Output the (X, Y) coordinate of the center of the cell containing the given text.  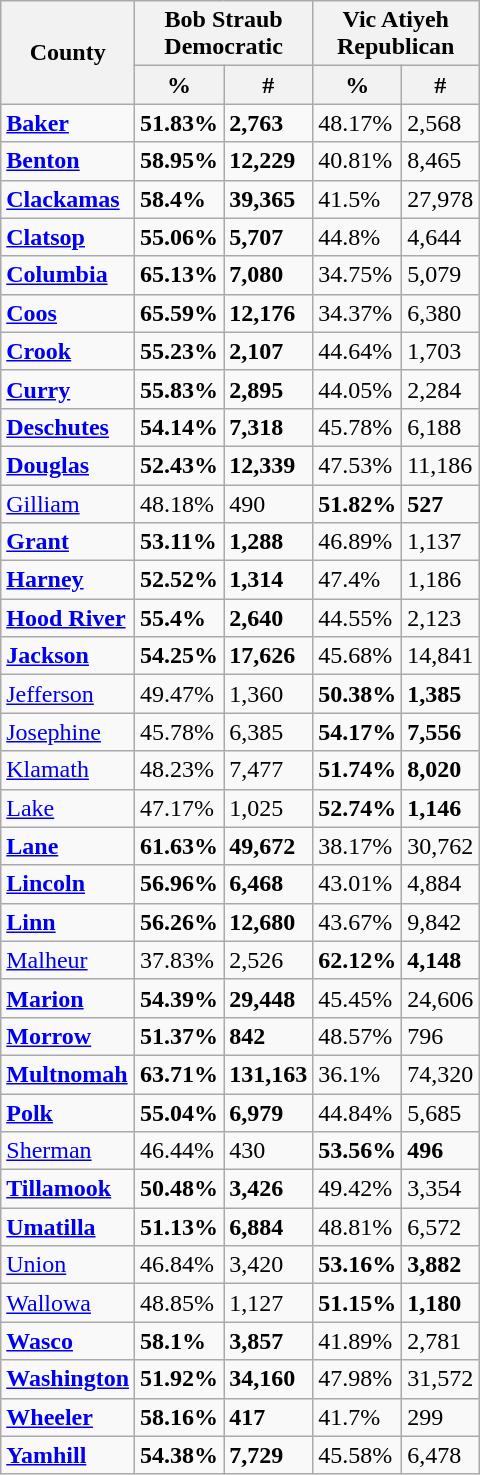
31,572 (440, 1379)
34.37% (358, 313)
48.17% (358, 123)
50.48% (180, 1189)
74,320 (440, 1074)
Multnomah (68, 1074)
51.74% (358, 770)
1,025 (268, 808)
55.83% (180, 389)
2,123 (440, 618)
46.44% (180, 1151)
2,107 (268, 351)
49,672 (268, 846)
45.68% (358, 656)
8,020 (440, 770)
1,314 (268, 580)
Columbia (68, 275)
Grant (68, 542)
54.38% (180, 1455)
36.1% (358, 1074)
14,841 (440, 656)
54.17% (358, 732)
49.42% (358, 1189)
6,380 (440, 313)
131,163 (268, 1074)
27,978 (440, 199)
51.83% (180, 123)
45.58% (358, 1455)
299 (440, 1417)
52.74% (358, 808)
44.64% (358, 351)
Benton (68, 161)
Wallowa (68, 1303)
Umatilla (68, 1227)
65.59% (180, 313)
44.8% (358, 237)
12,680 (268, 922)
Curry (68, 389)
53.11% (180, 542)
Coos (68, 313)
4,644 (440, 237)
430 (268, 1151)
1,127 (268, 1303)
45.45% (358, 998)
24,606 (440, 998)
58.4% (180, 199)
2,284 (440, 389)
51.82% (358, 503)
65.13% (180, 275)
5,685 (440, 1113)
43.01% (358, 884)
51.13% (180, 1227)
Jefferson (68, 694)
47.98% (358, 1379)
39,365 (268, 199)
1,186 (440, 580)
62.12% (358, 960)
527 (440, 503)
6,884 (268, 1227)
Crook (68, 351)
41.7% (358, 1417)
38.17% (358, 846)
2,526 (268, 960)
12,176 (268, 313)
41.89% (358, 1341)
53.16% (358, 1265)
6,478 (440, 1455)
44.84% (358, 1113)
48.18% (180, 503)
2,781 (440, 1341)
7,080 (268, 275)
9,842 (440, 922)
Union (68, 1265)
3,426 (268, 1189)
55.06% (180, 237)
2,763 (268, 123)
Klamath (68, 770)
490 (268, 503)
49.47% (180, 694)
48.81% (358, 1227)
44.55% (358, 618)
Douglas (68, 465)
63.71% (180, 1074)
58.16% (180, 1417)
Harney (68, 580)
Bob StraubDemocratic (224, 34)
3,354 (440, 1189)
53.56% (358, 1151)
4,884 (440, 884)
4,148 (440, 960)
Wheeler (68, 1417)
Baker (68, 123)
46.89% (358, 542)
48.57% (358, 1036)
47.4% (358, 580)
1,385 (440, 694)
Malheur (68, 960)
12,229 (268, 161)
Josephine (68, 732)
3,857 (268, 1341)
44.05% (358, 389)
54.39% (180, 998)
Sherman (68, 1151)
43.67% (358, 922)
55.04% (180, 1113)
Hood River (68, 618)
Vic AtiyehRepublican (396, 34)
5,079 (440, 275)
47.17% (180, 808)
48.85% (180, 1303)
7,477 (268, 770)
6,979 (268, 1113)
Gilliam (68, 503)
County (68, 52)
Linn (68, 922)
40.81% (358, 161)
54.14% (180, 427)
6,188 (440, 427)
56.96% (180, 884)
50.38% (358, 694)
2,568 (440, 123)
30,762 (440, 846)
1,360 (268, 694)
12,339 (268, 465)
58.95% (180, 161)
58.1% (180, 1341)
Clackamas (68, 199)
1,146 (440, 808)
52.52% (180, 580)
Morrow (68, 1036)
7,318 (268, 427)
3,882 (440, 1265)
6,572 (440, 1227)
5,707 (268, 237)
34,160 (268, 1379)
56.26% (180, 922)
3,420 (268, 1265)
Lane (68, 846)
48.23% (180, 770)
52.43% (180, 465)
6,468 (268, 884)
41.5% (358, 199)
34.75% (358, 275)
1,180 (440, 1303)
51.15% (358, 1303)
6,385 (268, 732)
2,895 (268, 389)
842 (268, 1036)
61.63% (180, 846)
51.37% (180, 1036)
51.92% (180, 1379)
496 (440, 1151)
1,137 (440, 542)
Clatsop (68, 237)
417 (268, 1417)
8,465 (440, 161)
37.83% (180, 960)
55.4% (180, 618)
Wasco (68, 1341)
Lake (68, 808)
1,703 (440, 351)
Deschutes (68, 427)
7,729 (268, 1455)
Polk (68, 1113)
55.23% (180, 351)
Marion (68, 998)
1,288 (268, 542)
47.53% (358, 465)
Yamhill (68, 1455)
Washington (68, 1379)
2,640 (268, 618)
7,556 (440, 732)
46.84% (180, 1265)
54.25% (180, 656)
11,186 (440, 465)
Tillamook (68, 1189)
796 (440, 1036)
Jackson (68, 656)
17,626 (268, 656)
Lincoln (68, 884)
29,448 (268, 998)
